Capture the cell that displays the provided text and extract its [X, Y] central coordinate. 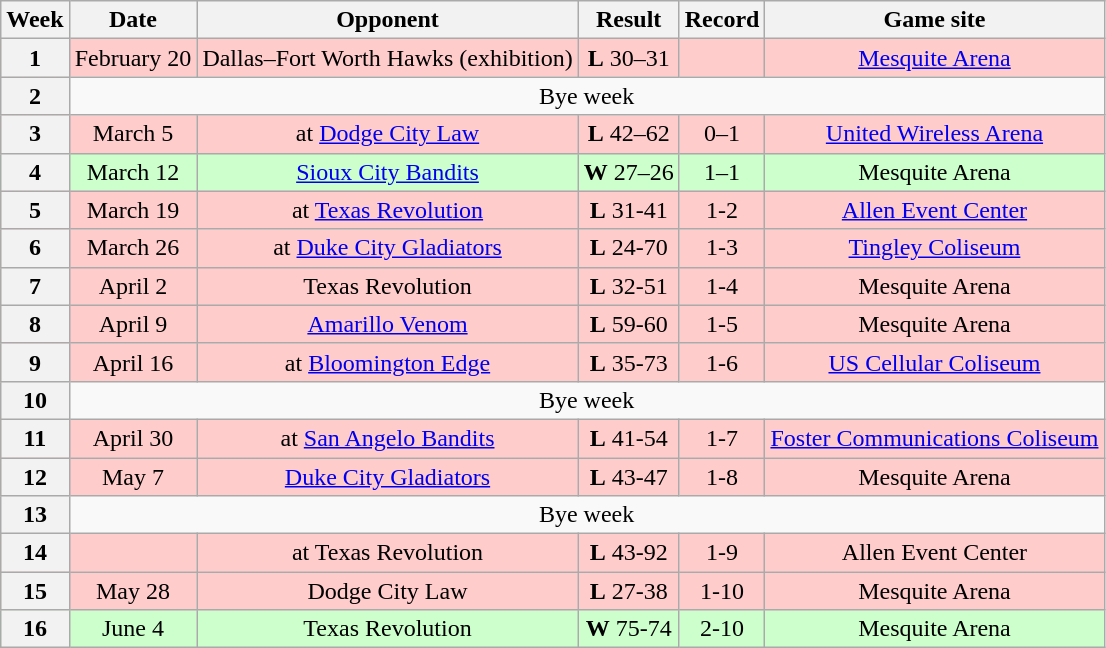
March 26 [133, 248]
1-3 [722, 248]
Opponent [388, 20]
Dallas–Fort Worth Hawks (exhibition) [388, 58]
7 [35, 286]
14 [35, 553]
at Dodge City Law [388, 134]
April 9 [133, 324]
1–1 [722, 172]
1-6 [722, 362]
L 59-60 [628, 324]
1-4 [722, 286]
March 19 [133, 210]
1-9 [722, 553]
April 30 [133, 438]
Duke City Gladiators [388, 477]
June 4 [133, 629]
1-7 [722, 438]
L 30–31 [628, 58]
Sioux City Bandits [388, 172]
5 [35, 210]
at Bloomington Edge [388, 362]
Game site [934, 20]
Record [722, 20]
at Duke City Gladiators [388, 248]
0–1 [722, 134]
L 42–62 [628, 134]
L 43-47 [628, 477]
1-8 [722, 477]
Foster Communications Coliseum [934, 438]
16 [35, 629]
April 16 [133, 362]
2 [35, 96]
13 [35, 515]
Amarillo Venom [388, 324]
1-2 [722, 210]
February 20 [133, 58]
March 5 [133, 134]
L 27-38 [628, 591]
Result [628, 20]
L 43-92 [628, 553]
April 2 [133, 286]
US Cellular Coliseum [934, 362]
1-5 [722, 324]
1 [35, 58]
2-10 [722, 629]
W 75-74 [628, 629]
March 12 [133, 172]
May 7 [133, 477]
11 [35, 438]
L 41-54 [628, 438]
8 [35, 324]
15 [35, 591]
10 [35, 400]
Week [35, 20]
May 28 [133, 591]
12 [35, 477]
W 27–26 [628, 172]
L 24-70 [628, 248]
Date [133, 20]
Tingley Coliseum [934, 248]
6 [35, 248]
4 [35, 172]
United Wireless Arena [934, 134]
L 35-73 [628, 362]
Dodge City Law [388, 591]
at San Angelo Bandits [388, 438]
L 32-51 [628, 286]
1-10 [722, 591]
L 31-41 [628, 210]
9 [35, 362]
3 [35, 134]
